Return (X, Y) of the center of cell containing provided text 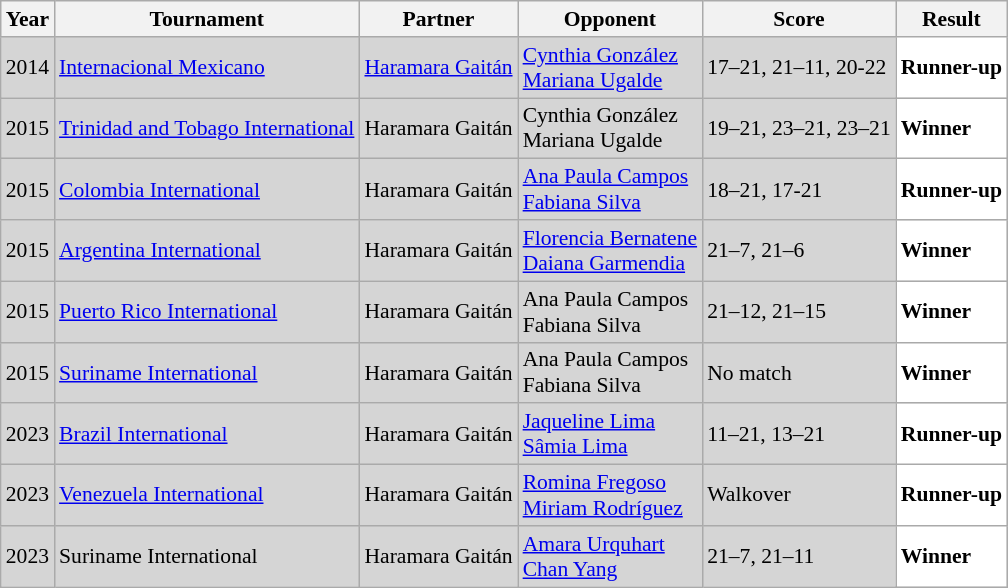
Venezuela International (206, 496)
18–21, 17-21 (799, 190)
Romina Fregoso Miriam Rodríguez (610, 496)
Opponent (610, 19)
Brazil International (206, 434)
19–21, 23–21, 23–21 (799, 128)
No match (799, 372)
Year (28, 19)
Internacional Mexicano (206, 68)
Result (952, 19)
Walkover (799, 496)
2014 (28, 68)
Trinidad and Tobago International (206, 128)
Florencia Bernatene Daiana Garmendia (610, 250)
Argentina International (206, 250)
Tournament (206, 19)
Amara Urquhart Chan Yang (610, 556)
21–7, 21–11 (799, 556)
Partner (438, 19)
Puerto Rico International (206, 312)
21–12, 21–15 (799, 312)
21–7, 21–6 (799, 250)
Colombia International (206, 190)
17–21, 21–11, 20-22 (799, 68)
11–21, 13–21 (799, 434)
Jaqueline Lima Sâmia Lima (610, 434)
Score (799, 19)
